Locate the cell with the specified text and output its [X, Y] center coordinate. 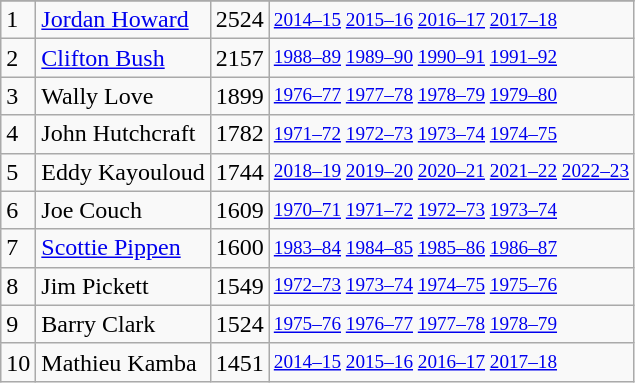
6 [18, 210]
1600 [240, 248]
1975–76 1976–77 1977–78 1978–79 [451, 324]
2 [18, 58]
1899 [240, 96]
Scottie Pippen [123, 248]
7 [18, 248]
Wally Love [123, 96]
1976–77 1977–78 1978–79 1979–80 [451, 96]
1970–71 1971–72 1972–73 1973–74 [451, 210]
5 [18, 172]
1609 [240, 210]
Jordan Howard [123, 20]
2524 [240, 20]
1983–84 1984–85 1985–86 1986–87 [451, 248]
2018–19 2019–20 2020–21 2021–22 2022–23 [451, 172]
Clifton Bush [123, 58]
1971–72 1972–73 1973–74 1974–75 [451, 134]
9 [18, 324]
1524 [240, 324]
John Hutchcraft [123, 134]
8 [18, 286]
3 [18, 96]
Barry Clark [123, 324]
Mathieu Kamba [123, 362]
Joe Couch [123, 210]
1988–89 1989–90 1990–91 1991–92 [451, 58]
1451 [240, 362]
4 [18, 134]
1972–73 1973–74 1974–75 1975–76 [451, 286]
Jim Pickett [123, 286]
Eddy Kayouloud [123, 172]
1782 [240, 134]
1549 [240, 286]
10 [18, 362]
1744 [240, 172]
2157 [240, 58]
1 [18, 20]
